Locate the cell with the specified text and output its (X, Y) center coordinate. 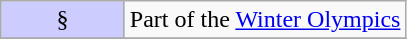
Part of the Winter Olympics (265, 20)
§ (63, 20)
